Pinpoint the cell where the given text exists, returning its [x, y] midpoint coordinate. 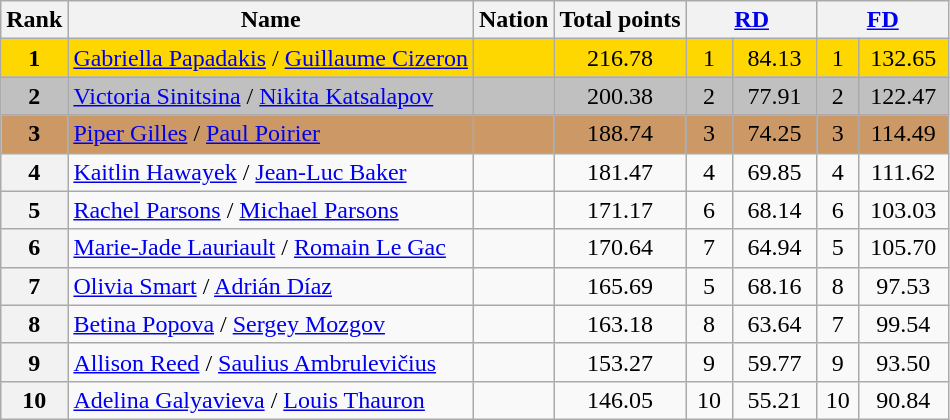
Adelina Galyavieva / Louis Thauron [271, 400]
Betina Popova / Sergey Mozgov [271, 324]
188.74 [620, 134]
105.70 [903, 248]
Nation [513, 20]
FD [882, 20]
163.18 [620, 324]
114.49 [903, 134]
99.54 [903, 324]
216.78 [620, 58]
59.77 [774, 362]
Rank [34, 20]
Victoria Sinitsina / Nikita Katsalapov [271, 96]
Total points [620, 20]
Kaitlin Hawayek / Jean-Luc Baker [271, 172]
RD [752, 20]
170.64 [620, 248]
Olivia Smart / Adrián Díaz [271, 286]
146.05 [620, 400]
Marie-Jade Lauriault / Romain Le Gac [271, 248]
122.47 [903, 96]
Gabriella Papadakis / Guillaume Cizeron [271, 58]
77.91 [774, 96]
103.03 [903, 210]
200.38 [620, 96]
132.65 [903, 58]
Allison Reed / Saulius Ambrulevičius [271, 362]
93.50 [903, 362]
Piper Gilles / Paul Poirier [271, 134]
111.62 [903, 172]
63.64 [774, 324]
68.16 [774, 286]
171.17 [620, 210]
153.27 [620, 362]
181.47 [620, 172]
74.25 [774, 134]
69.85 [774, 172]
Name [271, 20]
68.14 [774, 210]
84.13 [774, 58]
165.69 [620, 286]
97.53 [903, 286]
Rachel Parsons / Michael Parsons [271, 210]
55.21 [774, 400]
90.84 [903, 400]
64.94 [774, 248]
